Return [x, y] of the center of cell containing provided text 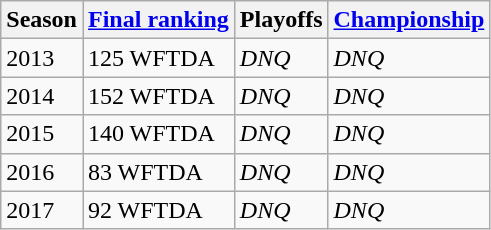
2017 [42, 210]
2015 [42, 134]
Playoffs [281, 20]
125 WFTDA [158, 58]
Championship [409, 20]
2016 [42, 172]
Final ranking [158, 20]
Season [42, 20]
140 WFTDA [158, 134]
83 WFTDA [158, 172]
2013 [42, 58]
2014 [42, 96]
152 WFTDA [158, 96]
92 WFTDA [158, 210]
